Capture the cell that displays the provided text and extract its [x, y] central coordinate. 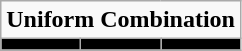
Uniform Combination [121, 20]
